Locate the cell with the specified text and output its (X, Y) center coordinate. 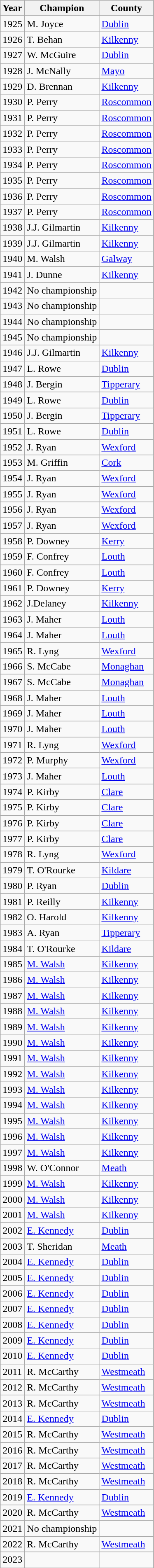
2000 (12, 1199)
1937 (12, 212)
1936 (12, 196)
1982 (12, 917)
1972 (12, 761)
1999 (12, 1183)
2012 (12, 1387)
2015 (12, 1434)
2013 (12, 1403)
2017 (12, 1466)
1939 (12, 243)
2005 (12, 1278)
2006 (12, 1293)
1947 (12, 369)
W. McGuire (62, 55)
1964 (12, 635)
2004 (12, 1262)
1980 (12, 886)
T. Sheridan (62, 1246)
1953 (12, 463)
1952 (12, 447)
1981 (12, 901)
1951 (12, 431)
1996 (12, 1136)
1948 (12, 384)
J. McNally (62, 71)
1994 (12, 1105)
Mayo (126, 71)
1957 (12, 525)
1975 (12, 807)
1967 (12, 682)
1970 (12, 729)
T. Behan (62, 40)
Galway (126, 259)
2022 (12, 1544)
1926 (12, 40)
1933 (12, 149)
2002 (12, 1231)
2003 (12, 1246)
1932 (12, 133)
1944 (12, 322)
2007 (12, 1309)
2014 (12, 1419)
1950 (12, 415)
1978 (12, 854)
1928 (12, 71)
1992 (12, 1074)
D. Brennan (62, 86)
Cork (126, 463)
1940 (12, 259)
1963 (12, 619)
1931 (12, 118)
2020 (12, 1513)
1930 (12, 102)
1935 (12, 180)
M. Joyce (62, 24)
1941 (12, 275)
1945 (12, 337)
P. Reilly (62, 901)
1965 (12, 651)
1998 (12, 1168)
1987 (12, 996)
1949 (12, 400)
1997 (12, 1152)
2016 (12, 1450)
1971 (12, 745)
1942 (12, 290)
2008 (12, 1325)
1969 (12, 714)
1990 (12, 1043)
1966 (12, 666)
1934 (12, 165)
1946 (12, 353)
Champion (62, 8)
2023 (12, 1560)
1927 (12, 55)
2001 (12, 1215)
1983 (12, 933)
Year (12, 8)
1979 (12, 870)
1968 (12, 698)
1961 (12, 588)
1993 (12, 1090)
County (126, 8)
1962 (12, 604)
1960 (12, 572)
2018 (12, 1482)
P. Murphy (62, 761)
1988 (12, 1011)
2010 (12, 1356)
J. Dunne (62, 275)
J.Delaney (62, 604)
1955 (12, 494)
1976 (12, 823)
2009 (12, 1340)
1974 (12, 792)
2011 (12, 1372)
1989 (12, 1027)
1959 (12, 557)
1943 (12, 306)
1938 (12, 228)
2019 (12, 1497)
1929 (12, 86)
1986 (12, 980)
1995 (12, 1121)
P. Ryan (62, 886)
1973 (12, 776)
1984 (12, 948)
A. Ryan (62, 933)
1958 (12, 541)
1977 (12, 839)
1954 (12, 478)
2021 (12, 1528)
1956 (12, 510)
1985 (12, 964)
1925 (12, 24)
M. Griffin (62, 463)
O. Harold (62, 917)
1991 (12, 1058)
W. O'Connor (62, 1168)
